Detect which cell encompasses the target text, then output its [X, Y] center coordinate. 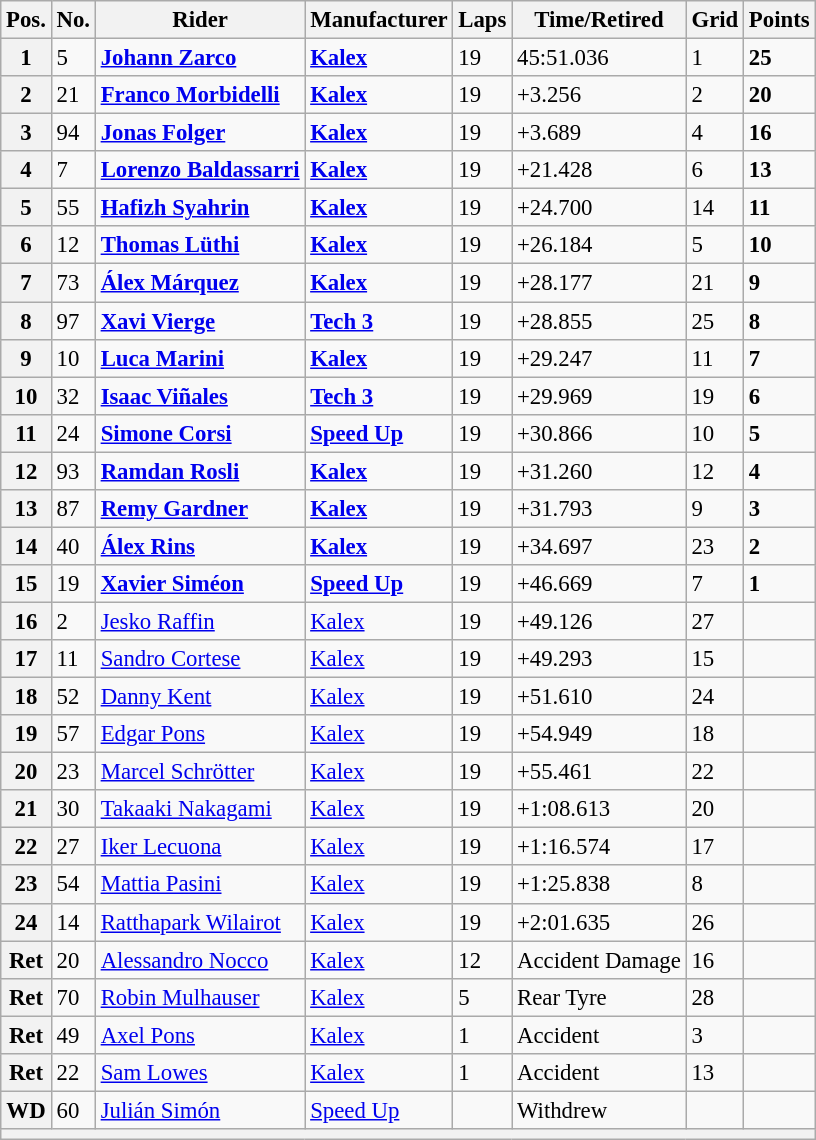
Xavi Vierge [200, 321]
Rear Tyre [599, 997]
Hafizh Syahrin [200, 208]
+24.700 [599, 208]
+49.126 [599, 621]
+29.247 [599, 358]
70 [73, 997]
+34.697 [599, 546]
Points [780, 20]
+2:01.635 [599, 922]
Rider [200, 20]
Danny Kent [200, 697]
Ramdan Rosli [200, 471]
73 [73, 283]
+55.461 [599, 772]
WD [26, 1110]
+51.610 [599, 697]
Mattia Pasini [200, 885]
Laps [482, 20]
Álex Rins [200, 546]
Johann Zarco [200, 58]
87 [73, 509]
52 [73, 697]
32 [73, 396]
+54.949 [599, 734]
49 [73, 1035]
+26.184 [599, 245]
Grid [714, 20]
Jesko Raffin [200, 621]
55 [73, 208]
45:51.036 [599, 58]
Franco Morbidelli [200, 95]
Ratthapark Wilairot [200, 922]
30 [73, 809]
Remy Gardner [200, 509]
93 [73, 471]
+46.669 [599, 584]
Takaaki Nakagami [200, 809]
Luca Marini [200, 358]
Álex Márquez [200, 283]
Jonas Folger [200, 133]
Pos. [26, 20]
Lorenzo Baldassarri [200, 170]
54 [73, 885]
Julián Simón [200, 1110]
+3.689 [599, 133]
Sandro Cortese [200, 659]
+29.969 [599, 396]
No. [73, 20]
60 [73, 1110]
Withdrew [599, 1110]
Xavier Siméon [200, 584]
Edgar Pons [200, 734]
+28.855 [599, 321]
+31.793 [599, 509]
Alessandro Nocco [200, 960]
Simone Corsi [200, 433]
Sam Lowes [200, 1073]
28 [714, 997]
+28.177 [599, 283]
+31.260 [599, 471]
Axel Pons [200, 1035]
Accident Damage [599, 960]
94 [73, 133]
+3.256 [599, 95]
97 [73, 321]
Robin Mulhauser [200, 997]
57 [73, 734]
Time/Retired [599, 20]
+30.866 [599, 433]
+1:08.613 [599, 809]
Iker Lecuona [200, 847]
Isaac Viñales [200, 396]
Thomas Lüthi [200, 245]
+1:25.838 [599, 885]
40 [73, 546]
Manufacturer [379, 20]
+1:16.574 [599, 847]
+21.428 [599, 170]
Marcel Schrötter [200, 772]
+49.293 [599, 659]
26 [714, 922]
